For the text-containing cell, return its midpoint in (x, y) coordinate format. 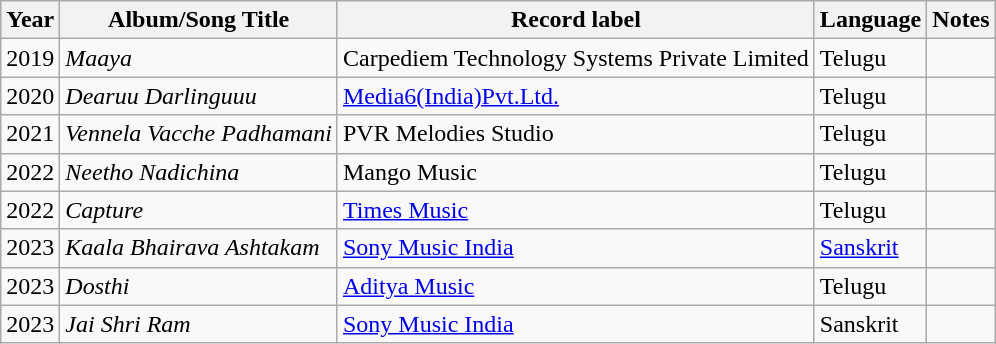
Times Music (576, 210)
Vennela Vacche Padhamani (199, 134)
Record label (576, 20)
Carpediem Technology Systems Private Limited (576, 58)
PVR Melodies Studio (576, 134)
Neetho Nadichina (199, 172)
Aditya Music (576, 286)
Year (30, 20)
Kaala Bhairava Ashtakam (199, 248)
Dosthi (199, 286)
Dearuu Darlinguuu (199, 96)
Media6(India)Pvt.Ltd. (576, 96)
Album/Song Title (199, 20)
Language (870, 20)
Jai Shri Ram (199, 324)
Maaya (199, 58)
Mango Music (576, 172)
Notes (961, 20)
2021 (30, 134)
Capture (199, 210)
2020 (30, 96)
2019 (30, 58)
